Return (x, y) of the center of cell containing provided text 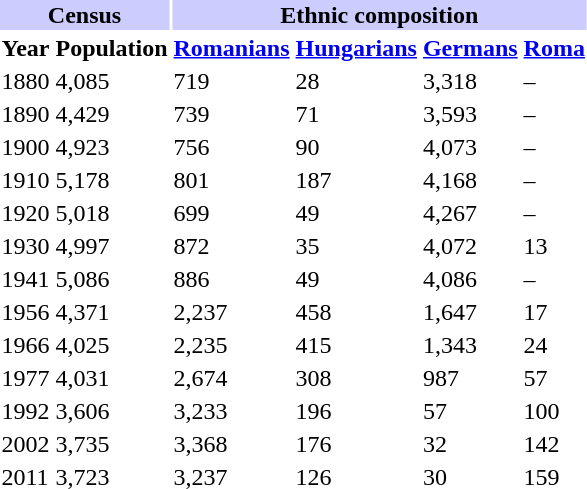
415 (356, 345)
4,025 (112, 345)
Year (26, 48)
Population (112, 48)
4,073 (470, 147)
Ethnic composition (379, 15)
3,318 (470, 81)
187 (356, 180)
872 (232, 246)
3,606 (112, 411)
2002 (26, 444)
4,168 (470, 180)
3,735 (112, 444)
756 (232, 147)
1880 (26, 81)
987 (470, 378)
5,018 (112, 213)
1890 (26, 114)
4,031 (112, 378)
1,647 (470, 312)
801 (232, 180)
4,429 (112, 114)
176 (356, 444)
5,178 (112, 180)
24 (554, 345)
1910 (26, 180)
1900 (26, 147)
1966 (26, 345)
308 (356, 378)
886 (232, 279)
1941 (26, 279)
17 (554, 312)
Census (84, 15)
3,593 (470, 114)
28 (356, 81)
699 (232, 213)
90 (356, 147)
458 (356, 312)
1920 (26, 213)
1930 (26, 246)
4,085 (112, 81)
35 (356, 246)
142 (554, 444)
719 (232, 81)
Germans (470, 48)
71 (356, 114)
Romanians (232, 48)
4,923 (112, 147)
196 (356, 411)
2,235 (232, 345)
Roma (554, 48)
1956 (26, 312)
4,086 (470, 279)
1992 (26, 411)
4,997 (112, 246)
100 (554, 411)
3,233 (232, 411)
2,237 (232, 312)
13 (554, 246)
4,371 (112, 312)
739 (232, 114)
Hungarians (356, 48)
4,072 (470, 246)
1977 (26, 378)
5,086 (112, 279)
1,343 (470, 345)
4,267 (470, 213)
32 (470, 444)
2,674 (232, 378)
3,368 (232, 444)
